Identify which cell holds the provided text, then report its [x, y] central coordinate. 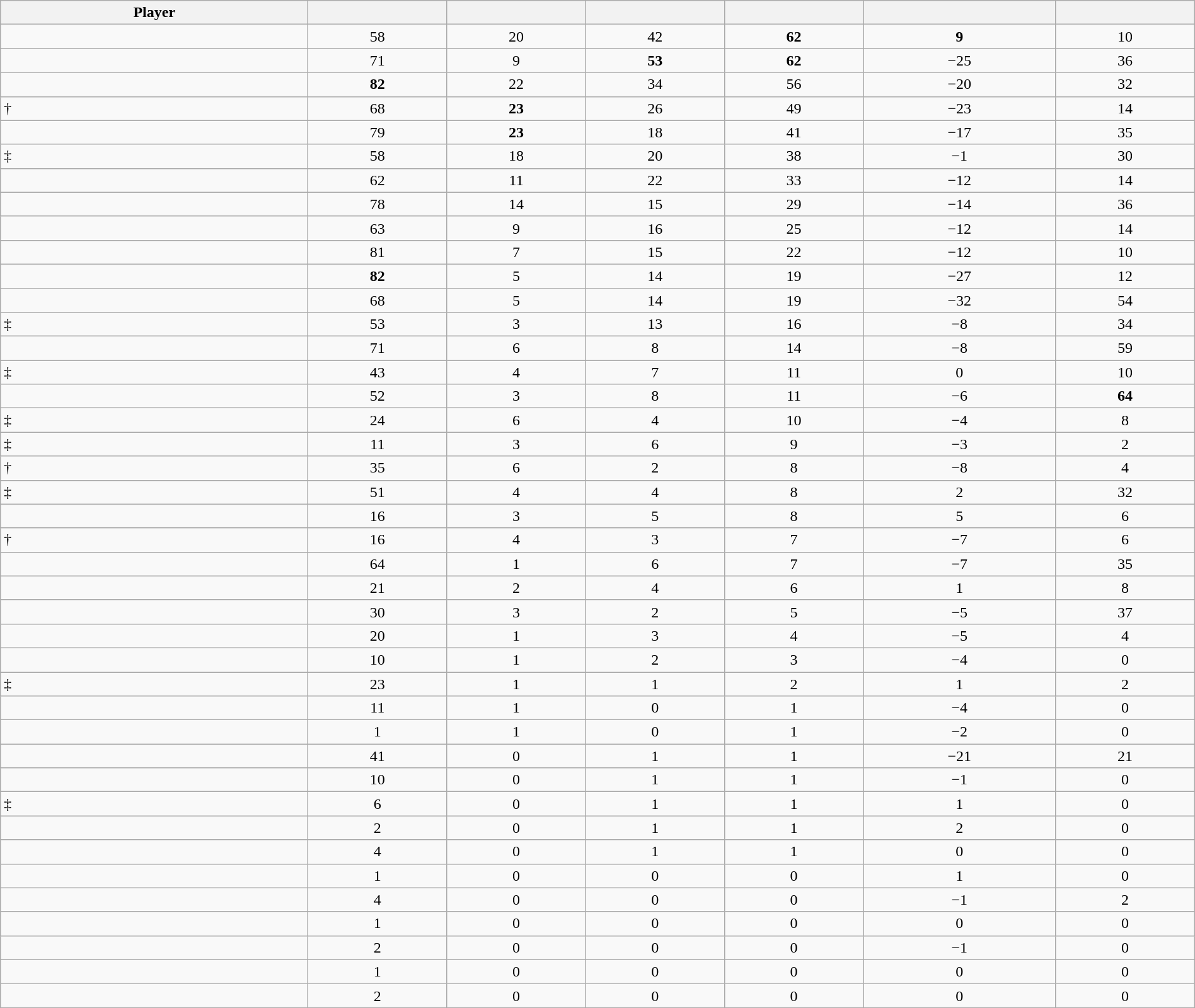
38 [794, 156]
−23 [959, 108]
33 [794, 180]
51 [378, 492]
79 [378, 132]
24 [378, 420]
−6 [959, 396]
59 [1125, 348]
43 [378, 372]
29 [794, 204]
42 [655, 37]
26 [655, 108]
−2 [959, 732]
12 [1125, 276]
25 [794, 228]
81 [378, 252]
−20 [959, 84]
56 [794, 84]
−3 [959, 444]
−27 [959, 276]
−14 [959, 204]
Player [154, 13]
−25 [959, 60]
78 [378, 204]
54 [1125, 301]
37 [1125, 612]
−17 [959, 132]
−32 [959, 301]
49 [794, 108]
−21 [959, 756]
13 [655, 324]
63 [378, 228]
52 [378, 396]
